From the cell containing the given text, extract its center point as (x, y) coordinate. 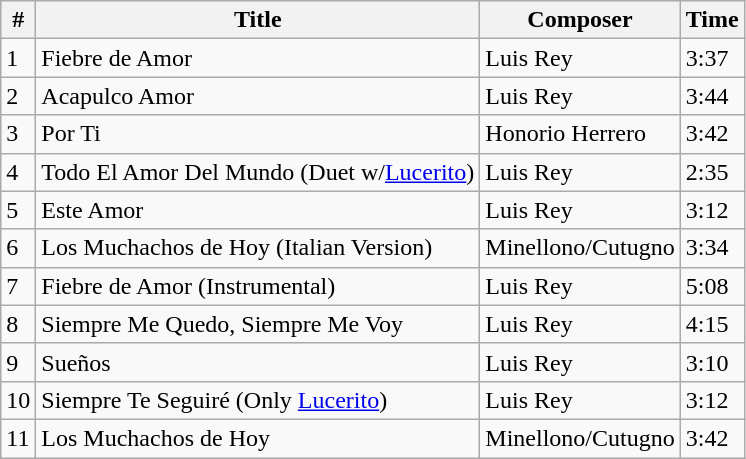
Todo El Amor Del Mundo (Duet w/Lucerito) (258, 172)
10 (18, 400)
3:34 (712, 248)
5:08 (712, 286)
Sueños (258, 362)
7 (18, 286)
# (18, 20)
Composer (580, 20)
Title (258, 20)
5 (18, 210)
Este Amor (258, 210)
Acapulco Amor (258, 96)
Por Ti (258, 134)
11 (18, 438)
1 (18, 58)
Fiebre de Amor (Instrumental) (258, 286)
3:10 (712, 362)
9 (18, 362)
Time (712, 20)
Los Muchachos de Hoy (258, 438)
3 (18, 134)
2:35 (712, 172)
8 (18, 324)
4 (18, 172)
2 (18, 96)
6 (18, 248)
4:15 (712, 324)
3:44 (712, 96)
Fiebre de Amor (258, 58)
3:37 (712, 58)
Siempre Te Seguiré (Only Lucerito) (258, 400)
Honorio Herrero (580, 134)
Los Muchachos de Hoy (Italian Version) (258, 248)
Siempre Me Quedo, Siempre Me Voy (258, 324)
